Provide the [x, y] coordinate of the cell's center where the given text is located.  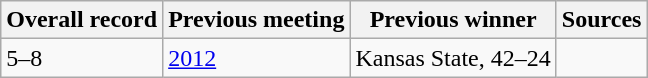
Previous meeting [256, 20]
5–8 [82, 58]
2012 [256, 58]
Overall record [82, 20]
Previous winner [453, 20]
Sources [602, 20]
Kansas State, 42–24 [453, 58]
